Scan for the cell matching the given text and deliver its (X, Y) coordinate at center. 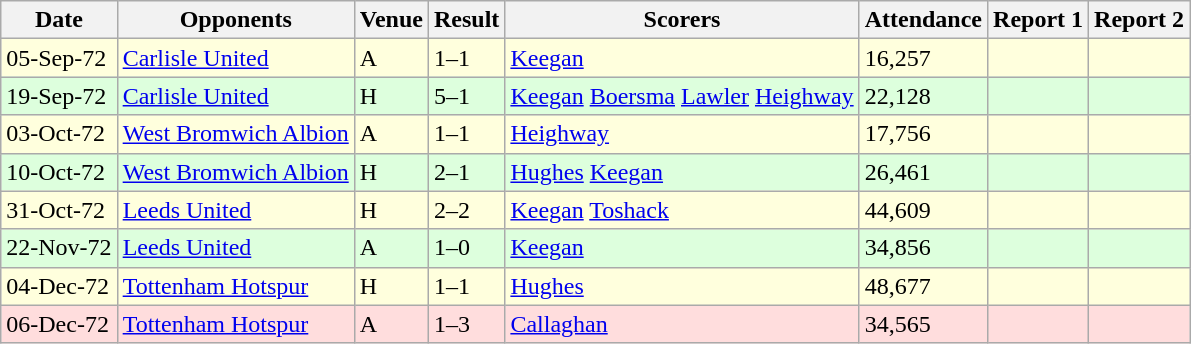
05-Sep-72 (59, 58)
31-Oct-72 (59, 210)
06-Dec-72 (59, 324)
1–0 (466, 248)
Hughes (682, 286)
48,677 (923, 286)
26,461 (923, 172)
17,756 (923, 134)
34,856 (923, 248)
22-Nov-72 (59, 248)
10-Oct-72 (59, 172)
Opponents (236, 20)
Heighway (682, 134)
Report 1 (1038, 20)
2–1 (466, 172)
Callaghan (682, 324)
44,609 (923, 210)
Attendance (923, 20)
22,128 (923, 96)
5–1 (466, 96)
04-Dec-72 (59, 286)
Keegan Boersma Lawler Heighway (682, 96)
1–3 (466, 324)
Result (466, 20)
Hughes Keegan (682, 172)
03-Oct-72 (59, 134)
Keegan Toshack (682, 210)
19-Sep-72 (59, 96)
Date (59, 20)
16,257 (923, 58)
34,565 (923, 324)
Report 2 (1140, 20)
Venue (391, 20)
Scorers (682, 20)
2–2 (466, 210)
